Extract the (x, y) coordinate from the center of the cell holding the provided text.  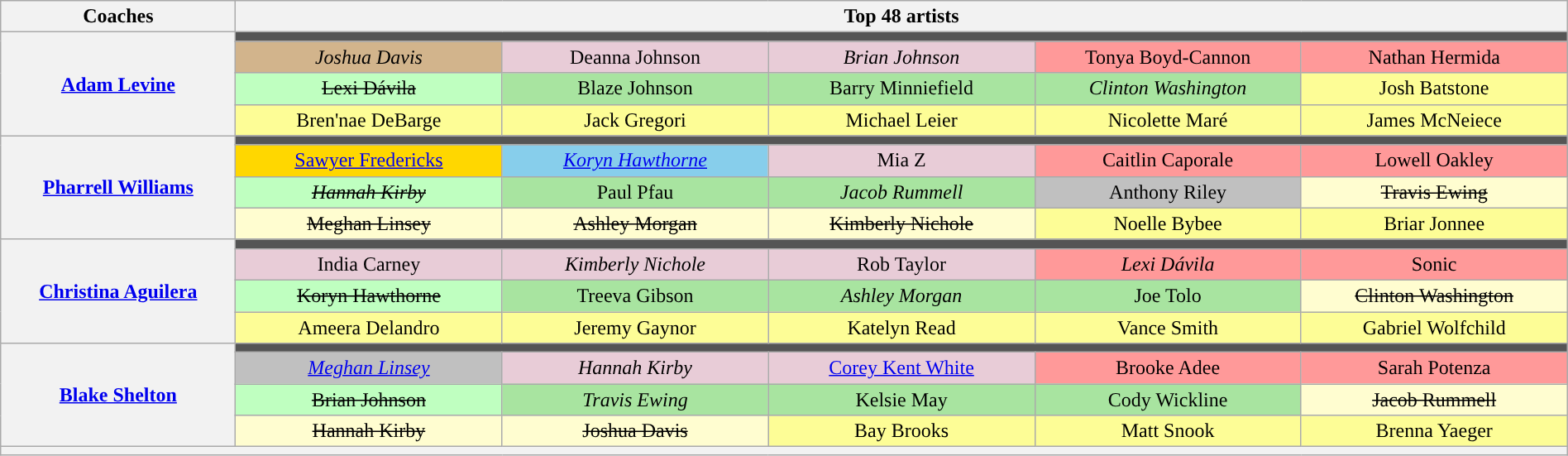
Brooke Adee (1168, 368)
Matt Snook (1168, 431)
Briar Jonnee (1434, 223)
James McNeiece (1434, 120)
Lowell Oakley (1434, 161)
Barry Minniefield (901, 89)
Blake Shelton (118, 396)
Mia Z (901, 161)
Cody Wickline (1168, 400)
Tonya Boyd-Cannon (1168, 57)
Corey Kent White (901, 368)
Noelle Bybee (1168, 223)
Kelsie May (901, 400)
Gabriel Wolfchild (1434, 327)
Rob Taylor (901, 264)
Jack Gregori (635, 120)
Blaze Johnson (635, 89)
Pharrell Williams (118, 187)
Coaches (118, 17)
Paul Pfau (635, 192)
Michael Leier (901, 120)
Bay Brooks (901, 431)
Vance Smith (1168, 327)
Katelyn Read (901, 327)
Bren'nae DeBarge (369, 120)
Nicolette Maré (1168, 120)
Joe Tolo (1168, 295)
Top 48 artists (901, 17)
India Carney (369, 264)
Treeva Gibson (635, 295)
Sawyer Fredericks (369, 161)
Nathan Hermida (1434, 57)
Deanna Johnson (635, 57)
Jeremy Gaynor (635, 327)
Sarah Potenza (1434, 368)
Sonic (1434, 264)
Caitlin Caporale (1168, 161)
Anthony Riley (1168, 192)
Brenna Yaeger (1434, 431)
Christina Aguilera (118, 291)
Ameera Delandro (369, 327)
Adam Levine (118, 84)
Josh Batstone (1434, 89)
